Detect which cell encompasses the target text, then output its (X, Y) center coordinate. 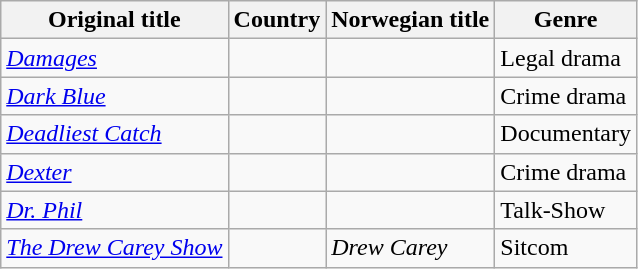
Dexter (114, 172)
Norwegian title (410, 20)
Documentary (566, 134)
Genre (566, 20)
The Drew Carey Show (114, 248)
Drew Carey (410, 248)
Original title (114, 20)
Dr. Phil (114, 210)
Legal drama (566, 58)
Sitcom (566, 248)
Deadliest Catch (114, 134)
Dark Blue (114, 96)
Talk-Show (566, 210)
Damages (114, 58)
Country (277, 20)
